Detect which cell encompasses the target text, then output its [x, y] center coordinate. 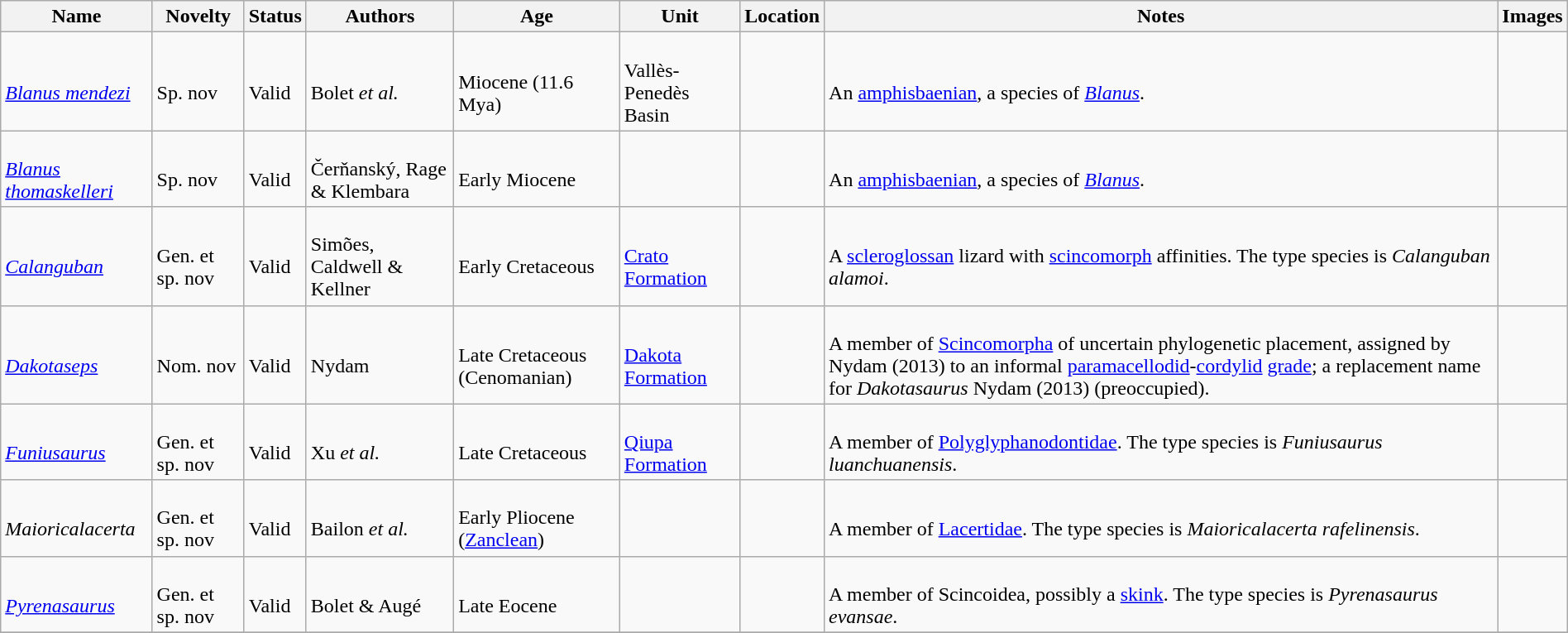
Xu et al. [380, 442]
Dakota Formation [680, 354]
Miocene (11.6 Mya) [538, 81]
Notes [1161, 17]
Simões, Caldwell & Kellner [380, 257]
Nom. nov [198, 354]
Bolet & Augé [380, 594]
Novelty [198, 17]
Late Eocene [538, 594]
Age [538, 17]
Authors [380, 17]
Blanus mendezi [76, 81]
A member of Lacertidae. The type species is Maioricalacerta rafelinensis. [1161, 518]
Name [76, 17]
Dakotaseps [76, 354]
Crato Formation [680, 257]
Funiusaurus [76, 442]
Čerňanský, Rage & Klembara [380, 169]
Nydam [380, 354]
A member of Polyglyphanodontidae. The type species is Funiusaurus luanchuanensis. [1161, 442]
Unit [680, 17]
Location [782, 17]
Qiupa Formation [680, 442]
Early Miocene [538, 169]
Late Cretaceous [538, 442]
Blanus thomaskelleri [76, 169]
Vallès-Penedès Basin [680, 81]
Bolet et al. [380, 81]
A member of Scincoidea, possibly a skink. The type species is Pyrenasaurus evansae. [1161, 594]
Pyrenasaurus [76, 594]
A scleroglossan lizard with scincomorph affinities. The type species is Calanguban alamoi. [1161, 257]
Early Cretaceous [538, 257]
Calanguban [76, 257]
Late Cretaceous (Cenomanian) [538, 354]
Status [275, 17]
Early Pliocene (Zanclean) [538, 518]
Images [1532, 17]
Bailon et al. [380, 518]
Maioricalacerta [76, 518]
